Pinpoint the cell where the given text exists, returning its [X, Y] midpoint coordinate. 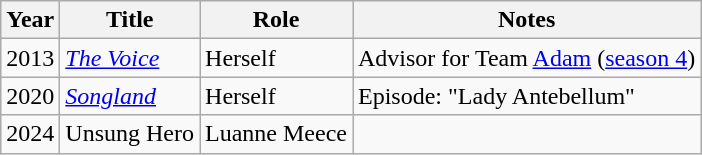
Year [30, 20]
2013 [30, 58]
Role [276, 20]
Episode: "Lady Antebellum" [526, 96]
Advisor for Team Adam (season 4) [526, 58]
The Voice [130, 58]
Luanne Meece [276, 134]
Unsung Hero [130, 134]
Title [130, 20]
Notes [526, 20]
Songland [130, 96]
2024 [30, 134]
2020 [30, 96]
